Pinpoint the cell where the given text exists, returning its [x, y] midpoint coordinate. 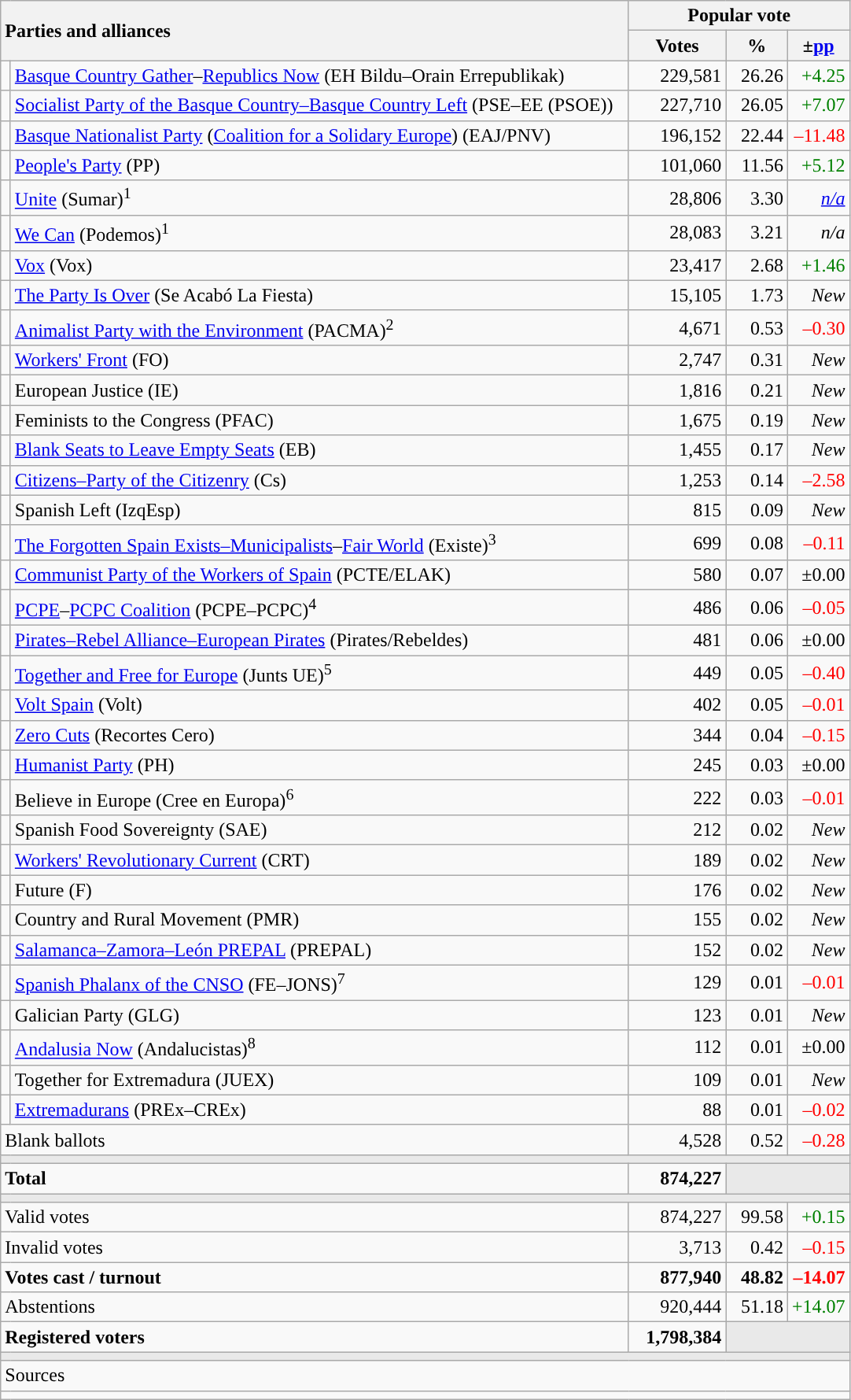
486 [677, 608]
European Justice (IE) [319, 390]
51.18 [757, 1307]
0.53 [757, 327]
Workers' Front (FO) [319, 360]
+14.07 [818, 1307]
–0.02 [818, 1110]
3.21 [757, 233]
109 [677, 1080]
We Can (Podemos)1 [319, 233]
Believe in Europe (Cree en Europa)6 [319, 798]
PCPE–PCPC Coalition (PCPE–PCPC)4 [319, 608]
Future (F) [319, 890]
Abstentions [315, 1307]
–0.11 [818, 543]
580 [677, 575]
0.14 [757, 480]
Valid votes [315, 1217]
88 [677, 1110]
344 [677, 735]
481 [677, 640]
Blank ballots [315, 1140]
123 [677, 1015]
26.26 [757, 76]
Invalid votes [315, 1247]
Workers' Revolutionary Current (CRT) [319, 860]
815 [677, 510]
26.05 [757, 105]
155 [677, 920]
Blank Seats to Leave Empty Seats (EB) [319, 450]
0.19 [757, 420]
Communist Party of the Workers of Spain (PCTE/ELAK) [319, 575]
Humanist Party (PH) [319, 765]
+0.15 [818, 1217]
0.09 [757, 510]
227,710 [677, 105]
112 [677, 1048]
Parties and alliances [315, 31]
0.08 [757, 543]
–0.28 [818, 1140]
Total [315, 1179]
2.68 [757, 265]
23,417 [677, 265]
1,798,384 [677, 1337]
15,105 [677, 295]
699 [677, 543]
Sources [425, 1376]
0.07 [757, 575]
Pirates–Rebel Alliance–European Pirates (Pirates/Rebeldes) [319, 640]
Basque Nationalist Party (Coalition for a Solidary Europe) (EAJ/PNV) [319, 135]
22.44 [757, 135]
152 [677, 950]
3.30 [757, 198]
1,675 [677, 420]
+1.46 [818, 265]
196,152 [677, 135]
Volt Spain (Volt) [319, 705]
1,455 [677, 450]
+7.07 [818, 105]
Basque Country Gather–Republics Now (EH Bildu–Orain Errepublikak) [319, 76]
The Forgotten Spain Exists–Municipalists–Fair World (Existe)3 [319, 543]
189 [677, 860]
The Party Is Over (Se Acabó La Fiesta) [319, 295]
229,581 [677, 76]
4,671 [677, 327]
Spanish Food Sovereignty (SAE) [319, 830]
Vox (Vox) [319, 265]
1,816 [677, 390]
Animalist Party with the Environment (PACMA)2 [319, 327]
222 [677, 798]
877,940 [677, 1277]
1,253 [677, 480]
+4.25 [818, 76]
48.82 [757, 1277]
99.58 [757, 1217]
–0.40 [818, 674]
3,713 [677, 1247]
0.17 [757, 450]
245 [677, 765]
People's Party (PP) [319, 165]
0.21 [757, 390]
Votes cast / turnout [315, 1277]
Spanish Left (IzqEsp) [319, 510]
+5.12 [818, 165]
–14.07 [818, 1277]
Together for Extremadura (JUEX) [319, 1080]
Salamanca–Zamora–León PREPAL (PREPAL) [319, 950]
Zero Cuts (Recortes Cero) [319, 735]
–0.30 [818, 327]
Feminists to the Congress (PFAC) [319, 420]
–2.58 [818, 480]
Galician Party (GLG) [319, 1015]
1.73 [757, 295]
449 [677, 674]
920,444 [677, 1307]
2,747 [677, 360]
Citizens–Party of the Citizenry (Cs) [319, 480]
Popular vote [739, 16]
Country and Rural Movement (PMR) [319, 920]
0.42 [757, 1247]
129 [677, 982]
0.31 [757, 360]
101,060 [677, 165]
% [757, 46]
Registered voters [315, 1337]
Votes [677, 46]
Unite (Sumar)1 [319, 198]
Socialist Party of the Basque Country–Basque Country Left (PSE–EE (PSOE)) [319, 105]
Andalusia Now (Andalucistas)8 [319, 1048]
–0.05 [818, 608]
4,528 [677, 1140]
Together and Free for Europe (Junts UE)5 [319, 674]
0.52 [757, 1140]
0.04 [757, 735]
176 [677, 890]
Spanish Phalanx of the CNSO (FE–JONS)7 [319, 982]
28,083 [677, 233]
402 [677, 705]
11.56 [757, 165]
28,806 [677, 198]
–11.48 [818, 135]
Extremadurans (PREx–CREx) [319, 1110]
±pp [818, 46]
212 [677, 830]
